Extract the [x, y] coordinate from the center of the cell holding the provided text.  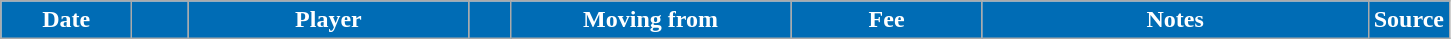
Source [1408, 20]
Notes [1175, 20]
Player [328, 20]
Moving from [650, 20]
Fee [886, 20]
Date [66, 20]
